Detect which cell encompasses the target text, then output its (x, y) center coordinate. 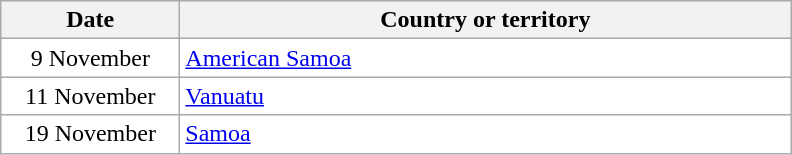
9 November (90, 58)
American Samoa (486, 58)
Date (90, 20)
19 November (90, 134)
Vanuatu (486, 96)
Country or territory (486, 20)
11 November (90, 96)
Samoa (486, 134)
